Output the (x, y) coordinate of the center of the cell containing the given text.  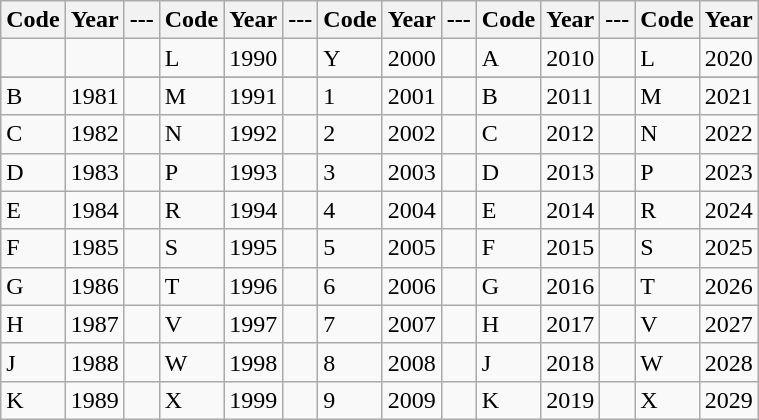
2017 (570, 324)
2007 (412, 324)
1992 (254, 134)
9 (350, 400)
A (508, 58)
2009 (412, 400)
2028 (728, 362)
2011 (570, 96)
2016 (570, 286)
2027 (728, 324)
2003 (412, 172)
2022 (728, 134)
1994 (254, 210)
1987 (94, 324)
1991 (254, 96)
2019 (570, 400)
1983 (94, 172)
8 (350, 362)
1996 (254, 286)
2005 (412, 248)
2020 (728, 58)
2018 (570, 362)
1 (350, 96)
1986 (94, 286)
1984 (94, 210)
1998 (254, 362)
2025 (728, 248)
2 (350, 134)
2000 (412, 58)
1999 (254, 400)
2013 (570, 172)
2010 (570, 58)
1990 (254, 58)
7 (350, 324)
2006 (412, 286)
2014 (570, 210)
2001 (412, 96)
1988 (94, 362)
Y (350, 58)
2026 (728, 286)
6 (350, 286)
1982 (94, 134)
2012 (570, 134)
1993 (254, 172)
1995 (254, 248)
2002 (412, 134)
1989 (94, 400)
1997 (254, 324)
2008 (412, 362)
2015 (570, 248)
1981 (94, 96)
4 (350, 210)
2021 (728, 96)
3 (350, 172)
1985 (94, 248)
2004 (412, 210)
2029 (728, 400)
2024 (728, 210)
2023 (728, 172)
5 (350, 248)
